Capture the cell that displays the provided text and extract its [x, y] central coordinate. 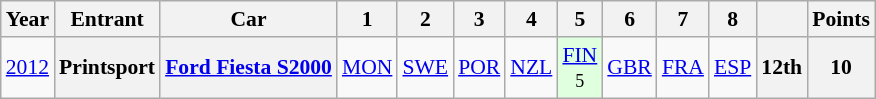
Year [28, 19]
FRA [683, 68]
1 [368, 19]
2 [425, 19]
GBR [630, 68]
5 [580, 19]
12th [782, 68]
ESP [732, 68]
7 [683, 19]
4 [531, 19]
3 [479, 19]
Ford Fiesta S2000 [248, 68]
Entrant [107, 19]
MON [368, 68]
FIN5 [580, 68]
SWE [425, 68]
8 [732, 19]
Printsport [107, 68]
6 [630, 19]
Car [248, 19]
2012 [28, 68]
10 [841, 68]
NZL [531, 68]
Points [841, 19]
POR [479, 68]
